Locate the cell with the specified text and output its [X, Y] center coordinate. 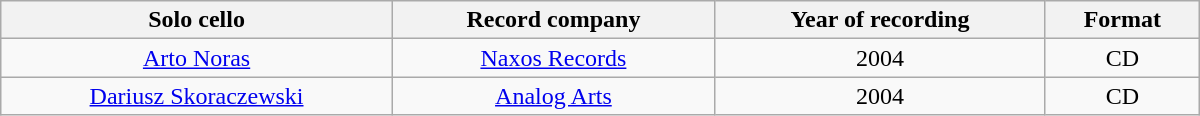
Year of recording [880, 20]
Naxos Records [553, 58]
Solo cello [197, 20]
Dariusz Skoraczewski [197, 96]
Analog Arts [553, 96]
Record company [553, 20]
Arto Noras [197, 58]
Format [1122, 20]
